Determine the [X, Y] coordinate at the center of the cell enclosing the given text.  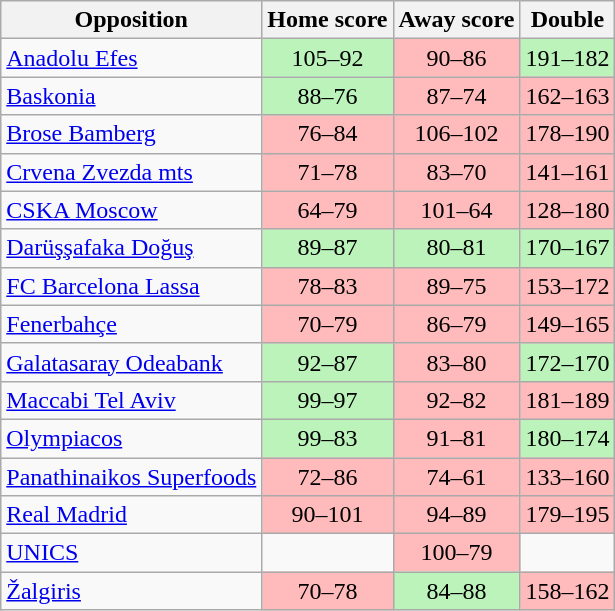
Double [568, 20]
89–87 [328, 248]
178–190 [568, 134]
Maccabi Tel Aviv [132, 400]
Darüşşafaka Doğuş [132, 248]
158–162 [568, 591]
Crvena Zvezda mts [132, 172]
179–195 [568, 515]
71–78 [328, 172]
Baskonia [132, 96]
64–79 [328, 210]
105–92 [328, 58]
Olympiacos [132, 438]
80–81 [456, 248]
86–79 [456, 324]
72–86 [328, 477]
99–83 [328, 438]
172–170 [568, 362]
Anadolu Efes [132, 58]
78–83 [328, 286]
180–174 [568, 438]
91–81 [456, 438]
170–167 [568, 248]
FC Barcelona Lassa [132, 286]
92–82 [456, 400]
106–102 [456, 134]
181–189 [568, 400]
88–76 [328, 96]
191–182 [568, 58]
70–79 [328, 324]
141–161 [568, 172]
Opposition [132, 20]
94–89 [456, 515]
70–78 [328, 591]
149–165 [568, 324]
76–84 [328, 134]
Galatasaray Odeabank [132, 362]
133–160 [568, 477]
101–64 [456, 210]
162–163 [568, 96]
Home score [328, 20]
83–70 [456, 172]
84–88 [456, 591]
Fenerbahçe [132, 324]
CSKA Moscow [132, 210]
100–79 [456, 553]
Away score [456, 20]
90–86 [456, 58]
Panathinaikos Superfoods [132, 477]
92–87 [328, 362]
83–80 [456, 362]
90–101 [328, 515]
Žalgiris [132, 591]
Real Madrid [132, 515]
74–61 [456, 477]
87–74 [456, 96]
Brose Bamberg [132, 134]
99–97 [328, 400]
128–180 [568, 210]
153–172 [568, 286]
UNICS [132, 553]
89–75 [456, 286]
